Find where the given text appears and provide that cell's center as [X, Y] coordinate. 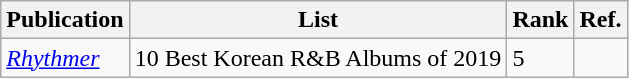
Ref. [600, 20]
10 Best Korean R&B Albums of 2019 [318, 58]
Publication [65, 20]
Rhythmer [65, 58]
Rank [540, 20]
5 [540, 58]
List [318, 20]
